Return the [X, Y] coordinate for the center point of the cell that contains the specified text.  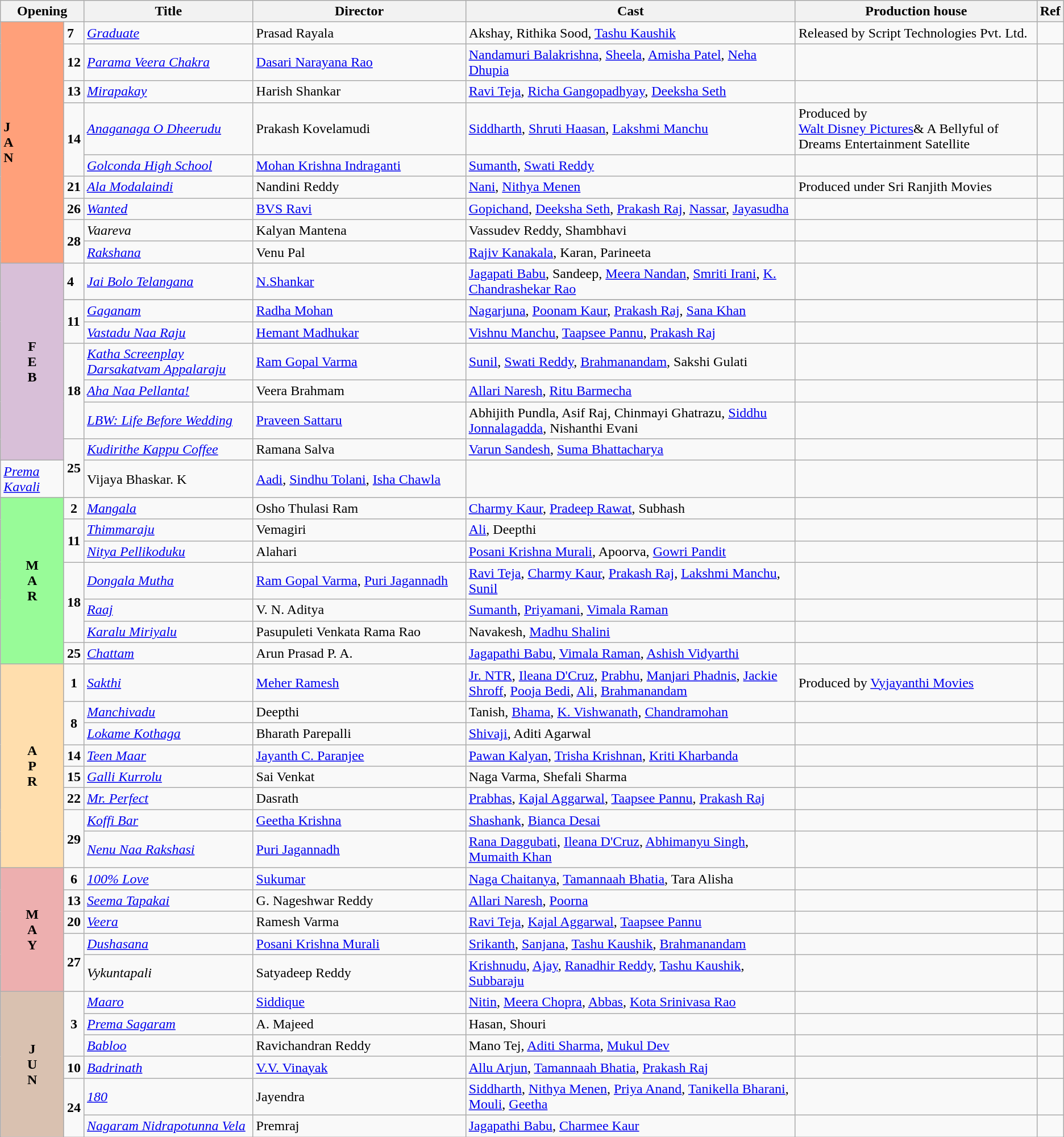
Meher Ramesh [359, 682]
Puri Jagannadh [359, 849]
Jayendra [359, 1096]
Gopichand, Deeksha Seth, Prakash Raj, Nassar, Jayasudha [630, 209]
Gaganam [168, 310]
Raaj [168, 610]
Ref [1050, 11]
Produced under Sri Ranjith Movies [916, 187]
Akshay, Rithika Sood, Tashu Kaushik [630, 33]
Jagapathi Babu, Charmee Kaur [630, 1126]
10 [74, 1067]
Prabhas, Kajal Aggarwal, Taapsee Pannu, Prakash Raj [630, 799]
Released by Script Technologies Pvt. Ltd. [916, 33]
Allu Arjun, Tamannaah Bhatia, Prakash Raj [630, 1067]
Veera Brahmam [359, 391]
Mirapakay [168, 92]
Nandini Reddy [359, 187]
Pasupuleti Venkata Rama Rao [359, 632]
4 [74, 281]
Ravichandran Reddy [359, 1045]
Prema Kavali [32, 479]
Siddique [359, 1002]
N.Shankar [359, 281]
Vassudev Reddy, Shambhavi [630, 230]
Ravi Teja, Charmy Kaur, Prakash Raj, Lakshmi Manchu, Sunil [630, 581]
Teen Maar [168, 756]
Abhijith Pundla, Asif Raj, Chinmayi Ghatrazu, Siddhu Jonnalagadda, Nishanthi Evani [630, 421]
22 [74, 799]
V.V. Vinayak [359, 1067]
V. N. Aditya [359, 610]
Wanted [168, 209]
Nitin, Meera Chopra, Abbas, Kota Srinivasa Rao [630, 1002]
Ravi Teja, Richa Gangopadhyay, Deeksha Seth [630, 92]
Ram Gopal Varma [359, 362]
Dushasana [168, 944]
Alahari [359, 551]
Navakesh, Madhu Shalini [630, 632]
Sumanth, Priyamani, Vimala Raman [630, 610]
Babloo [168, 1045]
Posani Krishna Murali, Apoorva, Gowri Pandit [630, 551]
Naga Varma, Shefali Sharma [630, 777]
26 [74, 209]
G. Nageshwar Reddy [359, 901]
1 [74, 682]
MAY [32, 930]
Vemagiri [359, 530]
Deepthi [359, 712]
Dasari Narayana Rao [359, 63]
Prasad Rayala [359, 33]
Posani Krishna Murali [359, 944]
Katha Screenplay Darsakatvam Appalaraju [168, 362]
Vijaya Bhaskar. K [168, 479]
100% Love [168, 879]
20 [74, 922]
Varun Sandesh, Suma Bhattacharya [630, 450]
Jr. NTR, Ileana D'Cruz, Prabhu, Manjari Phadnis, Jackie Shroff, Pooja Bedi, Ali, Brahmanandam [630, 682]
Nagaram Nidrapotunna Vela [168, 1126]
Nandamuri Balakrishna, Sheela, Amisha Patel, Neha Dhupia [630, 63]
JAN [32, 143]
Ramesh Varma [359, 922]
Vastadu Naa Raju [168, 333]
6 [74, 879]
Sai Venkat [359, 777]
Produced by Vyjayanthi Movies [916, 682]
Jagapathi Babu, Vimala Raman, Ashish Vidyarthi [630, 653]
Produced byWalt Disney Pictures& A Bellyful of Dreams Entertainment Satellite [916, 128]
Sakthi [168, 682]
27 [74, 962]
180 [168, 1096]
Ram Gopal Varma, Puri Jagannadh [359, 581]
JUN [32, 1064]
Veera [168, 922]
Allari Naresh, Poorna [630, 901]
Pawan Kalyan, Trisha Krishnan, Kriti Kharbanda [630, 756]
Nenu Naa Rakshasi [168, 849]
Prakash Kovelamudi [359, 128]
Aha Naa Pellanta! [168, 391]
Production house [916, 11]
2 [74, 508]
Shashank, Bianca Desai [630, 820]
Rana Daggubati, Ileana D'Cruz, Abhimanyu Singh, Mumaith Khan [630, 849]
Chattam [168, 653]
Venu Pal [359, 252]
12 [74, 63]
Seema Tapakai [168, 901]
24 [74, 1107]
Srikanth, Sanjana, Tashu Kaushik, Brahmanandam [630, 944]
APR [32, 766]
BVS Ravi [359, 209]
Siddharth, Shruti Haasan, Lakshmi Manchu [630, 128]
Director [359, 11]
15 [74, 777]
Bharath Parepalli [359, 733]
Anaganaga O Dheerudu [168, 128]
Hasan, Shouri [630, 1024]
Naga Chaitanya, Tamannaah Bhatia, Tara Alisha [630, 879]
Lokame Kothaga [168, 733]
Mano Tej, Aditi Sharma, Mukul Dev [630, 1045]
Vishnu Manchu, Taapsee Pannu, Prakash Raj [630, 333]
Rajiv Kanakala, Karan, Parineeta [630, 252]
Jagapati Babu, Sandeep, Meera Nandan, Smriti Irani, K. Chandrashekar Rao [630, 281]
Sumanth, Swati Reddy [630, 165]
Charmy Kaur, Pradeep Rawat, Subhash [630, 508]
Parama Veera Chakra [168, 63]
Kalyan Mantena [359, 230]
21 [74, 187]
Graduate [168, 33]
7 [74, 33]
Geetha Krishna [359, 820]
Radha Mohan [359, 310]
Cast [630, 11]
Nani, Nithya Menen [630, 187]
Jayanth C. Paranjee [359, 756]
Harish Shankar [359, 92]
MAR [32, 581]
Arun Prasad P. A. [359, 653]
Aadi, Sindhu Tolani, Isha Chawla [359, 479]
Nagarjuna, Poonam Kaur, Prakash Raj, Sana Khan [630, 310]
Krishnudu, Ajay, Ranadhir Reddy, Tashu Kaushik, Subbaraju [630, 973]
Ramana Salva [359, 450]
Sunil, Swati Reddy, Brahmanandam, Sakshi Gulati [630, 362]
Mohan Krishna Indraganti [359, 165]
Allari Naresh, Ritu Barmecha [630, 391]
Dasrath [359, 799]
Golconda High School [168, 165]
Vaareva [168, 230]
Badrinath [168, 1067]
Ravi Teja, Kajal Aggarwal, Taapsee Pannu [630, 922]
Sukumar [359, 879]
Dongala Mutha [168, 581]
8 [74, 723]
Manchivadu [168, 712]
Ali, Deepthi [630, 530]
A. Majeed [359, 1024]
Maaro [168, 1002]
Mr. Perfect [168, 799]
LBW: Life Before Wedding [168, 421]
Mangala [168, 508]
Thimmaraju [168, 530]
Galli Kurrolu [168, 777]
Osho Thulasi Ram [359, 508]
Vykuntapali [168, 973]
3 [74, 1024]
28 [74, 241]
Title [168, 11]
Tanish, Bhama, K. Vishwanath, Chandramohan [630, 712]
Shivaji, Aditi Agarwal [630, 733]
Siddharth, Nithya Menen, Priya Anand, Tanikella Bharani, Mouli, Geetha [630, 1096]
Satyadeep Reddy [359, 973]
29 [74, 839]
Hemant Madhukar [359, 333]
Rakshana [168, 252]
Premraj [359, 1126]
Ala Modalaindi [168, 187]
Nitya Pellikoduku [168, 551]
Praveen Sattaru [359, 421]
Koffi Bar [168, 820]
Prema Sagaram [168, 1024]
Kudirithe Kappu Coffee [168, 450]
Opening [42, 11]
Jai Bolo Telangana [168, 281]
Karalu Miriyalu [168, 632]
FEB [32, 362]
